Locate the cell with the specified text and output its [x, y] center coordinate. 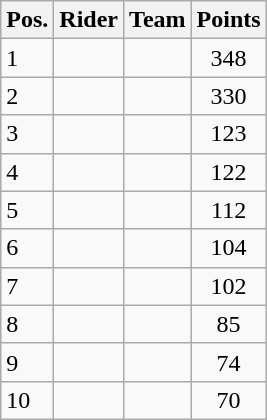
112 [228, 210]
10 [28, 400]
104 [228, 248]
102 [228, 286]
8 [28, 324]
Points [228, 20]
6 [28, 248]
348 [228, 58]
2 [28, 96]
9 [28, 362]
7 [28, 286]
85 [228, 324]
123 [228, 134]
70 [228, 400]
3 [28, 134]
Pos. [28, 20]
122 [228, 172]
Rider [89, 20]
5 [28, 210]
4 [28, 172]
74 [228, 362]
Team [158, 20]
1 [28, 58]
330 [228, 96]
